For the text-containing cell, return its midpoint in [x, y] coordinate format. 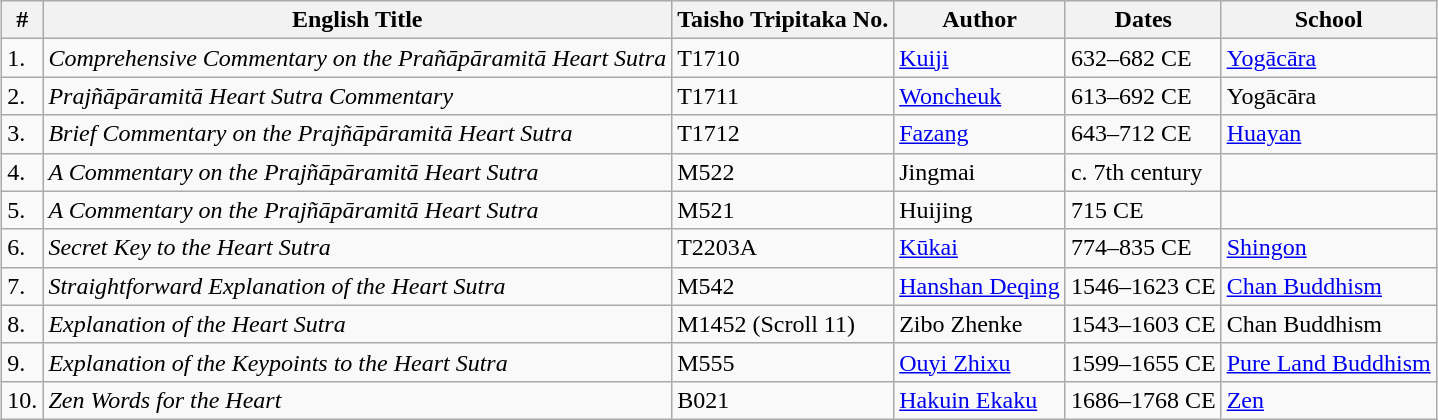
643–712 CE [1143, 134]
c. 7th century [1143, 172]
T2203A [783, 248]
Zen [1328, 400]
Brief Commentary on the Prajñāpāramitā Heart Sutra [358, 134]
Ouyi Zhixu [980, 362]
1. [22, 58]
School [1328, 20]
Explanation of the Keypoints to the Heart Sutra [358, 362]
T1710 [783, 58]
613–692 CE [1143, 96]
Zibo Zhenke [980, 324]
M521 [783, 210]
9. [22, 362]
632–682 CE [1143, 58]
M542 [783, 286]
1546–1623 CE [1143, 286]
Fazang [980, 134]
Hakuin Ekaku [980, 400]
Hanshan Deqing [980, 286]
1599–1655 CE [1143, 362]
6. [22, 248]
715 CE [1143, 210]
M522 [783, 172]
Comprehensive Commentary on the Prañāpāramitā Heart Sutra [358, 58]
Huijing [980, 210]
B021 [783, 400]
Kūkai [980, 248]
T1711 [783, 96]
Author [980, 20]
Explanation of the Heart Sutra [358, 324]
T1712 [783, 134]
10. [22, 400]
English Title [358, 20]
Woncheuk [980, 96]
774–835 CE [1143, 248]
Secret Key to the Heart Sutra [358, 248]
Jingmai [980, 172]
Dates [1143, 20]
3. [22, 134]
1543–1603 CE [1143, 324]
M1452 (Scroll 11) [783, 324]
Prajñāpāramitā Heart Sutra Commentary [358, 96]
M555 [783, 362]
4. [22, 172]
Taisho Tripitaka No. [783, 20]
7. [22, 286]
Shingon [1328, 248]
1686–1768 CE [1143, 400]
2. [22, 96]
Pure Land Buddhism [1328, 362]
# [22, 20]
Zen Words for the Heart [358, 400]
5. [22, 210]
Huayan [1328, 134]
Kuiji [980, 58]
Straightforward Explanation of the Heart Sutra [358, 286]
8. [22, 324]
